Output the (x, y) coordinate of the center of the cell containing the given text.  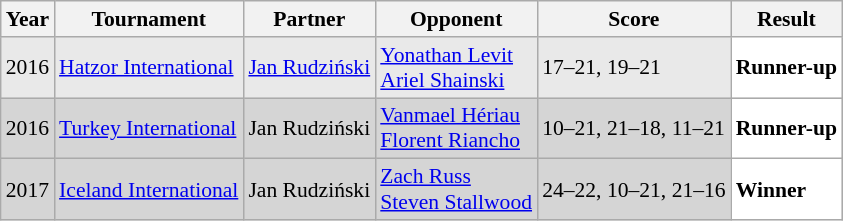
Tournament (148, 19)
Hatzor International (148, 68)
2017 (28, 190)
10–21, 21–18, 11–21 (634, 128)
Year (28, 19)
Opponent (456, 19)
24–22, 10–21, 21–16 (634, 190)
Iceland International (148, 190)
17–21, 19–21 (634, 68)
Partner (309, 19)
Result (786, 19)
Winner (786, 190)
Turkey International (148, 128)
Score (634, 19)
Zach Russ Steven Stallwood (456, 190)
Yonathan Levit Ariel Shainski (456, 68)
Vanmael Hériau Florent Riancho (456, 128)
